Detect which cell encompasses the target text, then output its (x, y) center coordinate. 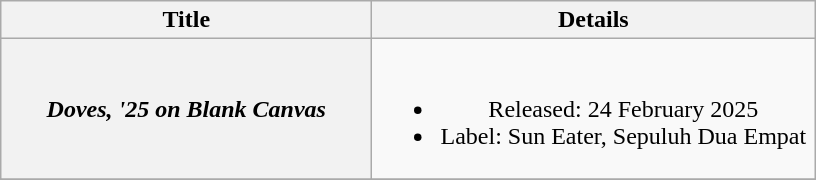
Released: 24 February 2025Label: Sun Eater, Sepuluh Dua Empat (594, 109)
Doves, '25 on Blank Canvas (186, 109)
Details (594, 20)
Title (186, 20)
